Search for the cell housing the specified text and yield its [x, y] center coordinate. 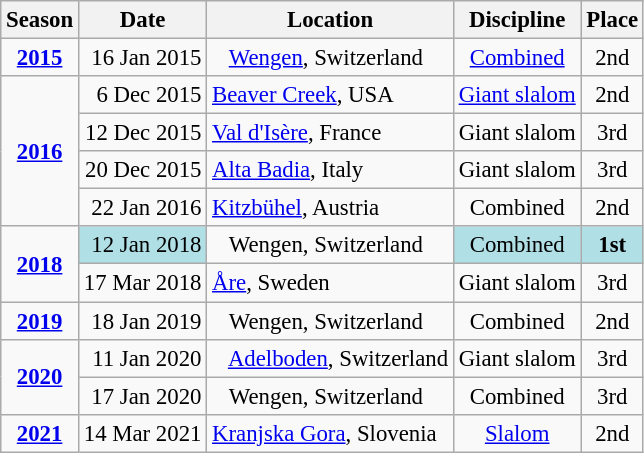
2020 [40, 376]
2021 [40, 433]
17 Jan 2020 [142, 396]
Alta Badia, Italy [330, 170]
Place [612, 20]
Location [330, 20]
14 Mar 2021 [142, 433]
2016 [40, 151]
2018 [40, 264]
1st [612, 245]
2015 [40, 58]
12 Jan 2018 [142, 245]
Kitzbühel, Austria [330, 208]
Season [40, 20]
Beaver Creek, USA [330, 95]
Kranjska Gora, Slovenia [330, 433]
12 Dec 2015 [142, 133]
20 Dec 2015 [142, 170]
Åre, Sweden [330, 283]
Adelboden, Switzerland [330, 358]
Date [142, 20]
18 Jan 2019 [142, 321]
22 Jan 2016 [142, 208]
16 Jan 2015 [142, 58]
2019 [40, 321]
Val d'Isère, France [330, 133]
6 Dec 2015 [142, 95]
17 Mar 2018 [142, 283]
11 Jan 2020 [142, 358]
Slalom [517, 433]
Discipline [517, 20]
